Search for the cell housing the specified text and yield its (x, y) center coordinate. 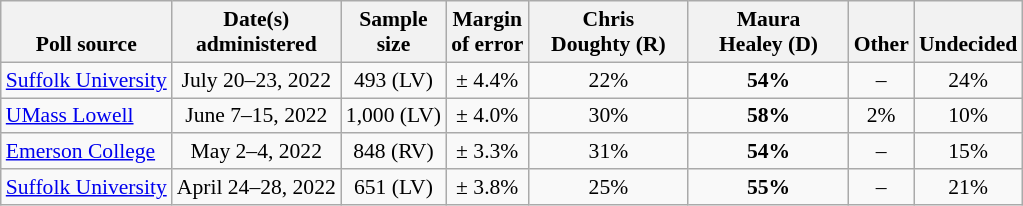
30% (608, 116)
24% (968, 80)
Date(s)administered (256, 32)
15% (968, 152)
June 7–15, 2022 (256, 116)
25% (608, 187)
July 20–23, 2022 (256, 80)
Undecided (968, 32)
55% (768, 187)
± 3.8% (487, 187)
22% (608, 80)
ChrisDoughty (R) (608, 32)
651 (LV) (394, 187)
Other (882, 32)
Emerson College (86, 152)
Marginof error (487, 32)
May 2–4, 2022 (256, 152)
1,000 (LV) (394, 116)
MauraHealey (D) (768, 32)
493 (LV) (394, 80)
31% (608, 152)
21% (968, 187)
UMass Lowell (86, 116)
10% (968, 116)
April 24–28, 2022 (256, 187)
± 4.4% (487, 80)
2% (882, 116)
± 3.3% (487, 152)
± 4.0% (487, 116)
848 (RV) (394, 152)
Samplesize (394, 32)
Poll source (86, 32)
58% (768, 116)
